For the text-containing cell, return its midpoint in (x, y) coordinate format. 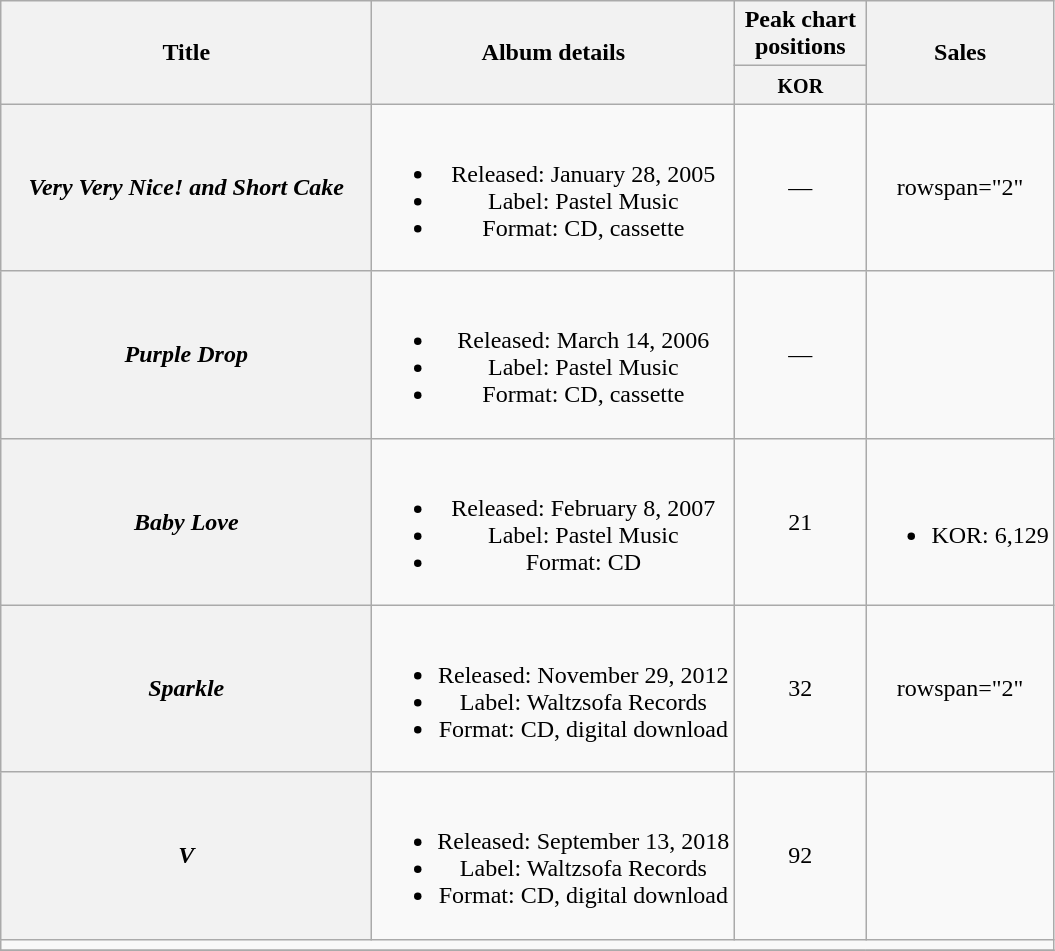
Sales (960, 52)
KOR (800, 85)
32 (800, 688)
92 (800, 856)
Very Very Nice! and Short Cake (186, 188)
Sparkle (186, 688)
Released: November 29, 2012Label: Waltzsofa RecordsFormat: CD, digital download (554, 688)
Title (186, 52)
Released: September 13, 2018Label: Waltzsofa RecordsFormat: CD, digital download (554, 856)
Album details (554, 52)
Released: January 28, 2005Label: Pastel MusicFormat: CD, cassette (554, 188)
21 (800, 522)
V (186, 856)
Baby Love (186, 522)
Released: February 8, 2007Label: Pastel MusicFormat: CD (554, 522)
KOR: 6,129 (960, 522)
Peak chart positions (800, 34)
Released: March 14, 2006Label: Pastel MusicFormat: CD, cassette (554, 354)
Purple Drop (186, 354)
